Return the [X, Y] coordinate for the center point of the cell that contains the specified text.  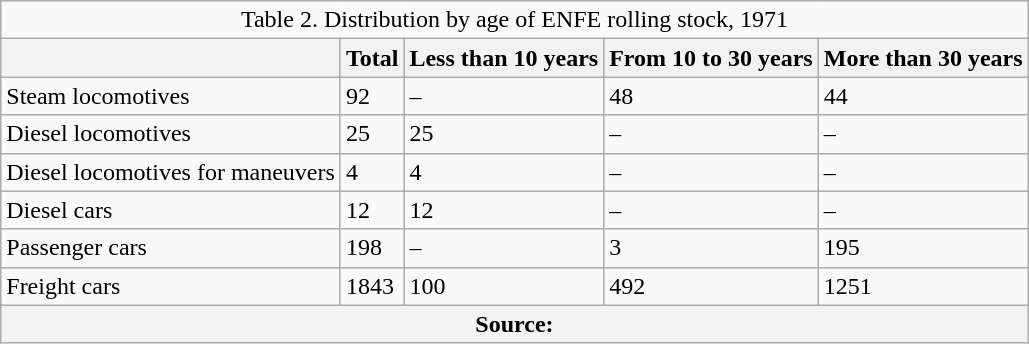
100 [504, 286]
Total [372, 58]
48 [712, 96]
195 [923, 248]
3 [712, 248]
44 [923, 96]
92 [372, 96]
Diesel locomotives for maneuvers [171, 172]
Steam locomotives [171, 96]
Diesel cars [171, 210]
198 [372, 248]
Diesel locomotives [171, 134]
From 10 to 30 years [712, 58]
Table 2. Distribution by age of ENFE rolling stock, 1971 [514, 20]
1251 [923, 286]
Freight cars [171, 286]
Source: [514, 324]
1843 [372, 286]
Passenger cars [171, 248]
Less than 10 years [504, 58]
492 [712, 286]
More than 30 years [923, 58]
